Identify which cell holds the provided text, then report its [X, Y] central coordinate. 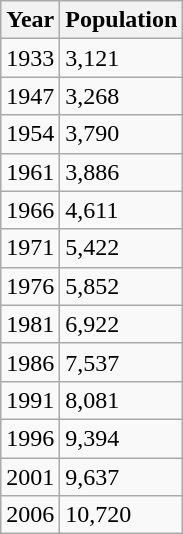
9,637 [122, 477]
1986 [30, 362]
9,394 [122, 438]
10,720 [122, 515]
1947 [30, 96]
1954 [30, 134]
Year [30, 20]
2001 [30, 477]
7,537 [122, 362]
1976 [30, 286]
1966 [30, 210]
2006 [30, 515]
8,081 [122, 400]
1933 [30, 58]
1971 [30, 248]
3,121 [122, 58]
3,790 [122, 134]
3,268 [122, 96]
5,852 [122, 286]
6,922 [122, 324]
1996 [30, 438]
1991 [30, 400]
3,886 [122, 172]
1981 [30, 324]
4,611 [122, 210]
1961 [30, 172]
5,422 [122, 248]
Population [122, 20]
